Extract the [x, y] coordinate from the center of the cell holding the provided text.  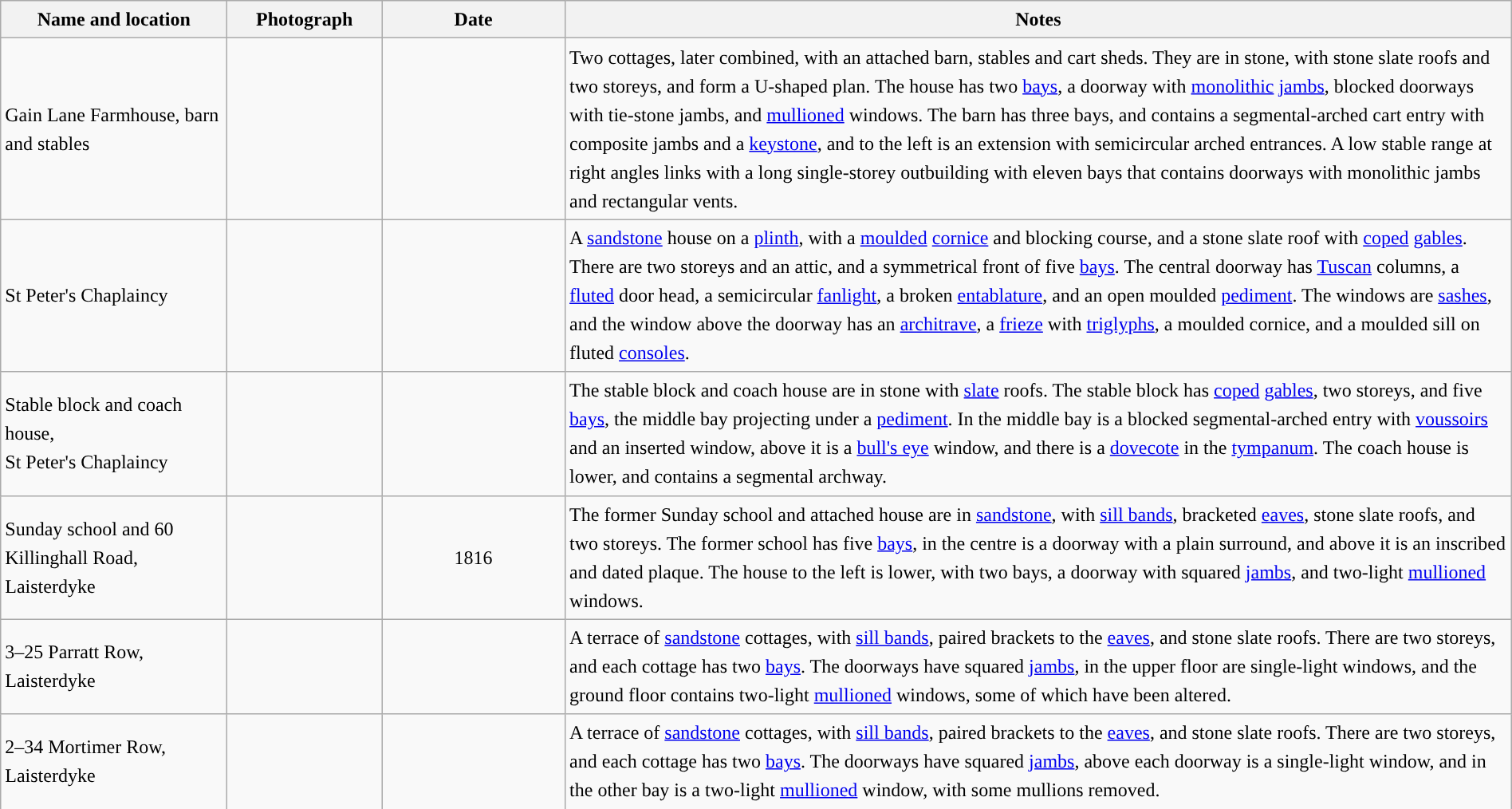
Date [474, 19]
St Peter's Chaplaincy [114, 295]
1816 [474, 557]
2–34 Mortimer Row, Laisterdyke [114, 761]
Photograph [305, 19]
Notes [1038, 19]
Sunday school and 60 Killinghall Road, Laisterdyke [114, 557]
Gain Lane Farmhouse, barn and stables [114, 129]
3–25 Parratt Row, Laisterdyke [114, 667]
Name and location [114, 19]
Stable block and coach house,St Peter's Chaplaincy [114, 434]
